Detect which cell encompasses the target text, then output its (x, y) center coordinate. 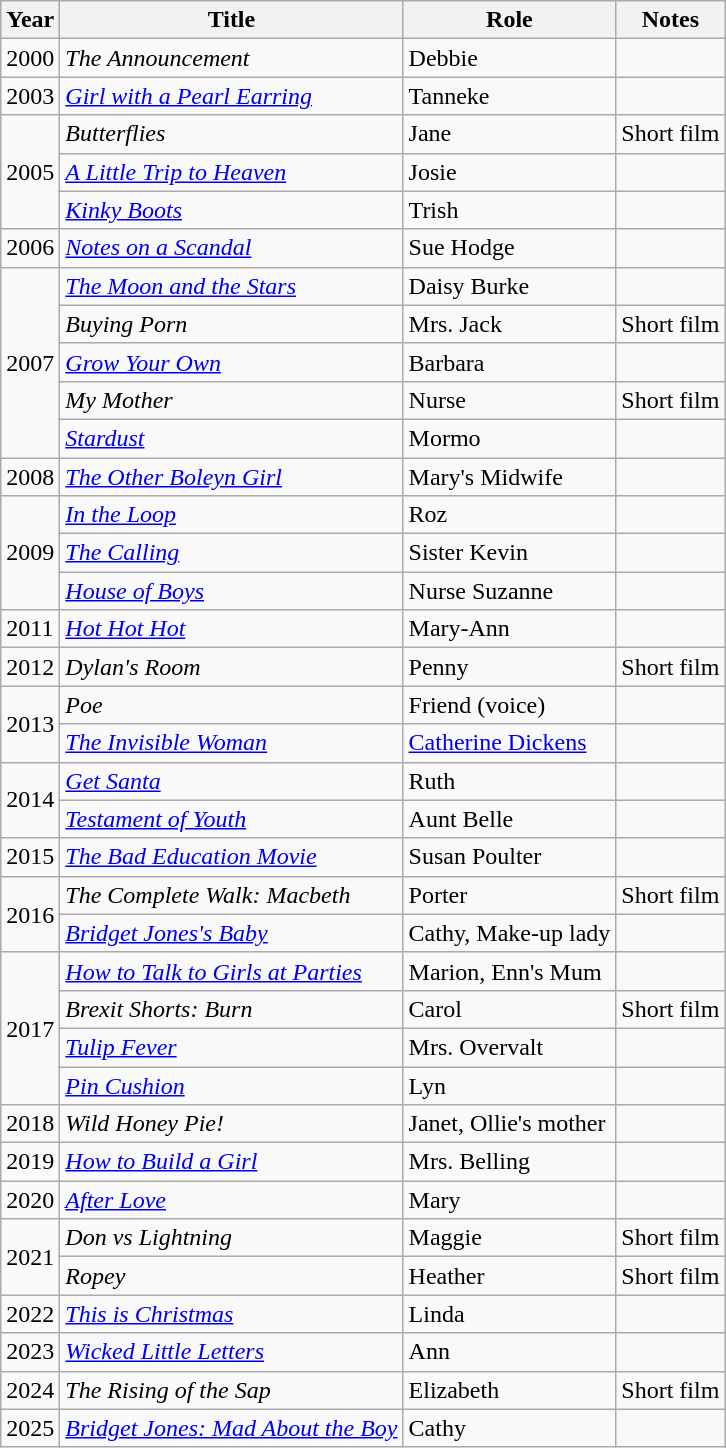
Notes (670, 20)
2014 (30, 800)
Brexit Shorts: Burn (232, 1009)
The Bad Education Movie (232, 857)
Debbie (510, 58)
Cathy, Make-up lady (510, 933)
Kinky Boots (232, 210)
Mary-Ann (510, 629)
How to Talk to Girls at Parties (232, 971)
Stardust (232, 438)
Get Santa (232, 781)
Elizabeth (510, 1390)
The Rising of the Sap (232, 1390)
2019 (30, 1162)
Trish (510, 210)
The Complete Walk: Macbeth (232, 895)
How to Build a Girl (232, 1162)
The Moon and the Stars (232, 286)
2009 (30, 553)
Buying Porn (232, 324)
Heather (510, 1276)
Aunt Belle (510, 819)
Porter (510, 895)
Role (510, 20)
Jane (510, 134)
Notes on a Scandal (232, 248)
Lyn (510, 1085)
2023 (30, 1352)
Sue Hodge (510, 248)
Linda (510, 1314)
After Love (232, 1200)
2008 (30, 477)
Carol (510, 1009)
Pin Cushion (232, 1085)
2020 (30, 1200)
2022 (30, 1314)
Mrs. Overvalt (510, 1047)
2003 (30, 96)
Girl with a Pearl Earring (232, 96)
Bridget Jones's Baby (232, 933)
Don vs Lightning (232, 1238)
Dylan's Room (232, 667)
Tulip Fever (232, 1047)
2015 (30, 857)
The Calling (232, 553)
Catherine Dickens (510, 743)
House of Boys (232, 591)
2007 (30, 362)
The Other Boleyn Girl (232, 477)
Sister Kevin (510, 553)
2000 (30, 58)
Ruth (510, 781)
Ropey (232, 1276)
2016 (30, 914)
Poe (232, 705)
Wicked Little Letters (232, 1352)
2013 (30, 724)
This is Christmas (232, 1314)
Nurse (510, 400)
Mrs. Belling (510, 1162)
2018 (30, 1124)
2021 (30, 1257)
Mrs. Jack (510, 324)
2006 (30, 248)
Daisy Burke (510, 286)
Roz (510, 515)
Nurse Suzanne (510, 591)
Year (30, 20)
Ann (510, 1352)
Marion, Enn's Mum (510, 971)
Josie (510, 172)
A Little Trip to Heaven (232, 172)
Mary's Midwife (510, 477)
Mary (510, 1200)
Janet, Ollie's mother (510, 1124)
2024 (30, 1390)
Wild Honey Pie! (232, 1124)
Testament of Youth (232, 819)
In the Loop (232, 515)
Friend (voice) (510, 705)
The Announcement (232, 58)
2012 (30, 667)
Tanneke (510, 96)
2011 (30, 629)
Maggie (510, 1238)
2025 (30, 1428)
2005 (30, 172)
Cathy (510, 1428)
Penny (510, 667)
Susan Poulter (510, 857)
Butterflies (232, 134)
2017 (30, 1028)
Mormo (510, 438)
Grow Your Own (232, 362)
Title (232, 20)
Hot Hot Hot (232, 629)
The Invisible Woman (232, 743)
My Mother (232, 400)
Barbara (510, 362)
Bridget Jones: Mad About the Boy (232, 1428)
